Locate the cell with the specified text and output its [X, Y] center coordinate. 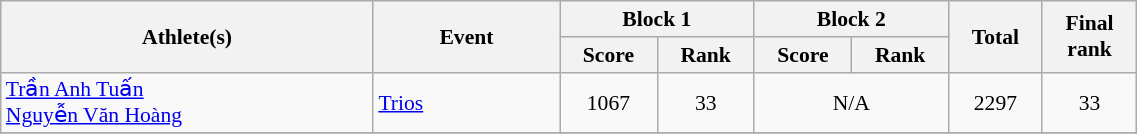
Trần Anh TuấnNguyễn Văn Hoàng [188, 102]
Final rank [1090, 36]
Event [466, 36]
Athlete(s) [188, 36]
2297 [996, 102]
1067 [609, 102]
Total [996, 36]
N/A [851, 102]
Block 2 [851, 19]
Trios [466, 102]
Block 1 [657, 19]
